Detect which cell encompasses the target text, then output its [X, Y] center coordinate. 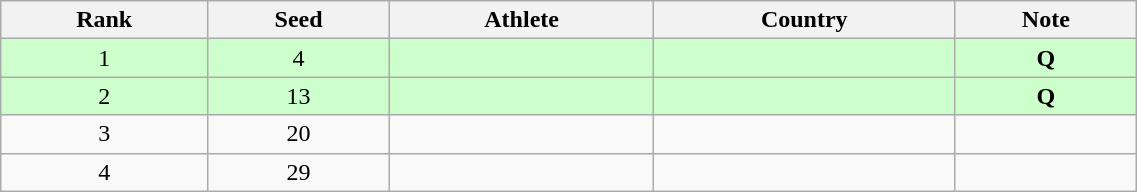
Note [1046, 20]
1 [104, 58]
Seed [299, 20]
20 [299, 134]
13 [299, 96]
Country [804, 20]
2 [104, 96]
3 [104, 134]
Athlete [522, 20]
Rank [104, 20]
29 [299, 172]
